Capture the cell that displays the provided text and extract its (x, y) central coordinate. 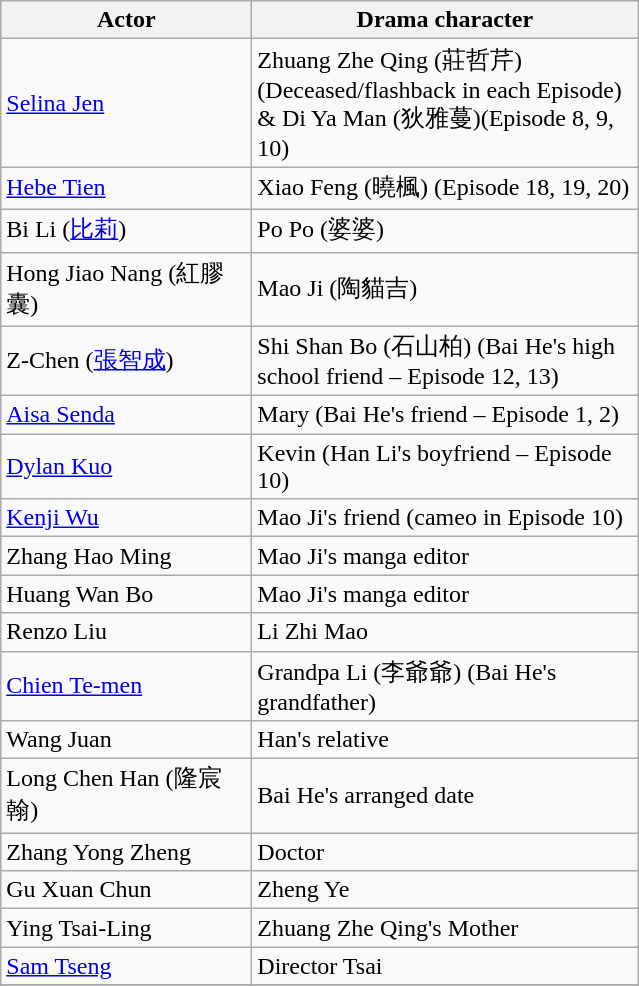
Zhuang Zhe Qing's Mother (445, 928)
Po Po (婆婆) (445, 230)
Selina Jen (126, 103)
Actor (126, 20)
Hong Jiao Nang (紅膠囊) (126, 289)
Mary (Bai He's friend – Episode 1, 2) (445, 415)
Zhang Yong Zheng (126, 852)
Sam Tseng (126, 966)
Z-Chen (張智成) (126, 361)
Mao Ji's friend (cameo in Episode 10) (445, 518)
Hebe Tien (126, 188)
Xiao Feng (曉楓) (Episode 18, 19, 20) (445, 188)
Bai He's arranged date (445, 796)
Zhang Hao Ming (126, 556)
Wang Juan (126, 740)
Renzo Liu (126, 632)
Aisa Senda (126, 415)
Ying Tsai-Ling (126, 928)
Zheng Ye (445, 890)
Shi Shan Bo (石山柏) (Bai He's high school friend – Episode 12, 13) (445, 361)
Long Chen Han (隆宸翰) (126, 796)
Dylan Kuo (126, 466)
Drama character (445, 20)
Gu Xuan Chun (126, 890)
Director Tsai (445, 966)
Han's relative (445, 740)
Kenji Wu (126, 518)
Bi Li (比莉) (126, 230)
Doctor (445, 852)
Kevin (Han Li's boyfriend – Episode 10) (445, 466)
Li Zhi Mao (445, 632)
Mao Ji (陶貓吉) (445, 289)
Chien Te-men (126, 686)
Huang Wan Bo (126, 594)
Zhuang Zhe Qing (莊哲芹)(Deceased/flashback in each Episode) & Di Ya Man (狄雅蔓)(Episode 8, 9, 10) (445, 103)
Grandpa Li (李爺爺) (Bai He's grandfather) (445, 686)
